Return [X, Y] of the center of cell containing provided text 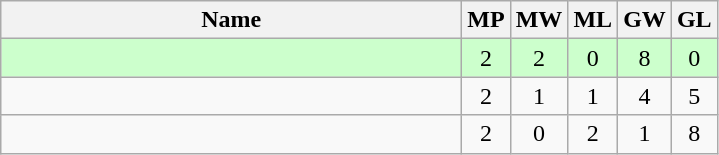
5 [694, 96]
MW [539, 20]
4 [645, 96]
ML [593, 20]
Name [232, 20]
GL [694, 20]
MP [486, 20]
GW [645, 20]
